Return the (x, y) coordinate for the center point of the cell that contains the specified text.  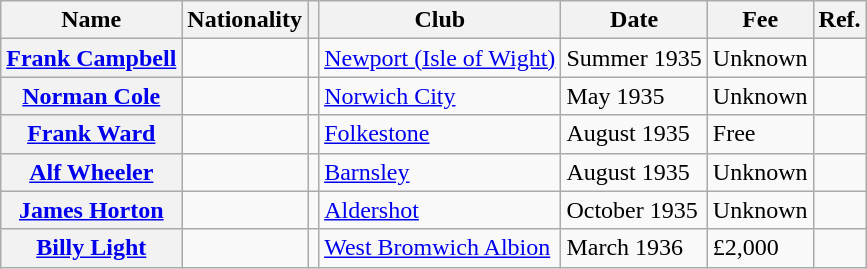
Nationality (245, 20)
James Horton (92, 210)
Barnsley (440, 172)
Name (92, 20)
Summer 1935 (634, 58)
Date (634, 20)
March 1936 (634, 248)
May 1935 (634, 96)
Aldershot (440, 210)
Frank Ward (92, 134)
Club (440, 20)
October 1935 (634, 210)
Norwich City (440, 96)
£2,000 (760, 248)
Frank Campbell (92, 58)
Folkestone (440, 134)
Free (760, 134)
West Bromwich Albion (440, 248)
Fee (760, 20)
Alf Wheeler (92, 172)
Billy Light (92, 248)
Ref. (840, 20)
Newport (Isle of Wight) (440, 58)
Norman Cole (92, 96)
